Output the (x, y) coordinate of the center of the cell containing the given text.  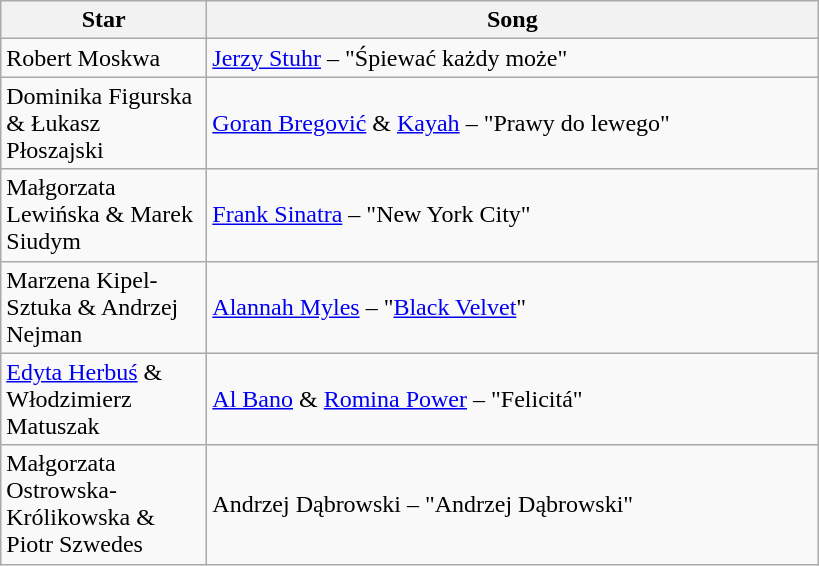
Alannah Myles – "Black Velvet" (512, 307)
Robert Moskwa (104, 58)
Star (104, 20)
Małgorzata Lewińska & Marek Siudym (104, 215)
Marzena Kipel-Sztuka & Andrzej Nejman (104, 307)
Małgorzata Ostrowska-Królikowska & Piotr Szwedes (104, 504)
Goran Bregović & Kayah – "Prawy do lewego" (512, 123)
Frank Sinatra – "New York City" (512, 215)
Andrzej Dąbrowski – "Andrzej Dąbrowski" (512, 504)
Edyta Herbuś & Włodzimierz Matuszak (104, 399)
Song (512, 20)
Al Bano & Romina Power – "Felicitá" (512, 399)
Dominika Figurska & Łukasz Płoszajski (104, 123)
Jerzy Stuhr – "Śpiewać każdy może" (512, 58)
